Capture the cell that displays the provided text and extract its [x, y] central coordinate. 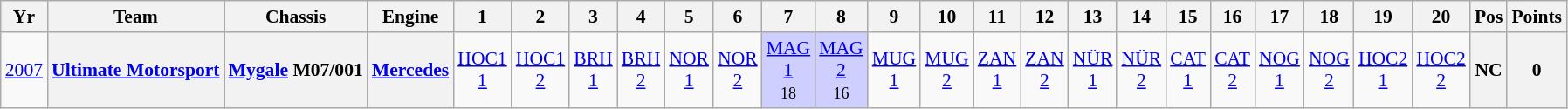
HOC12 [541, 70]
BRH1 [594, 70]
Engine [410, 17]
NOR2 [738, 70]
14 [1141, 17]
8 [842, 17]
5 [689, 17]
HOC22 [1441, 70]
9 [894, 17]
ZAN2 [1044, 70]
13 [1093, 17]
NC [1489, 70]
MAG118 [789, 70]
Mygale M07/001 [296, 70]
Team [136, 17]
6 [738, 17]
19 [1383, 17]
NOR1 [689, 70]
ZAN1 [997, 70]
MUG2 [946, 70]
Pos [1489, 17]
NOG2 [1329, 70]
NOG1 [1280, 70]
15 [1187, 17]
Points [1537, 17]
2 [541, 17]
NÜR1 [1093, 70]
NÜR2 [1141, 70]
Chassis [296, 17]
CAT2 [1233, 70]
7 [789, 17]
Yr [24, 17]
1 [482, 17]
MUG1 [894, 70]
16 [1233, 17]
HOC21 [1383, 70]
0 [1537, 70]
10 [946, 17]
Ultimate Motorsport [136, 70]
CAT1 [1187, 70]
4 [641, 17]
18 [1329, 17]
HOC11 [482, 70]
11 [997, 17]
17 [1280, 17]
Mercedes [410, 70]
MAG216 [842, 70]
3 [594, 17]
12 [1044, 17]
2007 [24, 70]
20 [1441, 17]
BRH2 [641, 70]
